Identify which cell holds the provided text, then report its [X, Y] central coordinate. 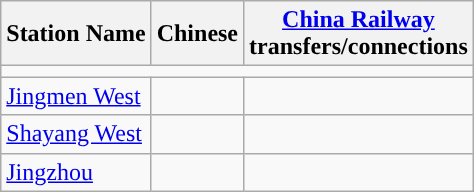
Station Name [76, 34]
Jingzhou [76, 172]
China Railwaytransfers/connections [359, 34]
Shayang West [76, 134]
Chinese [197, 34]
Jingmen West [76, 96]
